Find where the given text appears and provide that cell's center as (X, Y) coordinate. 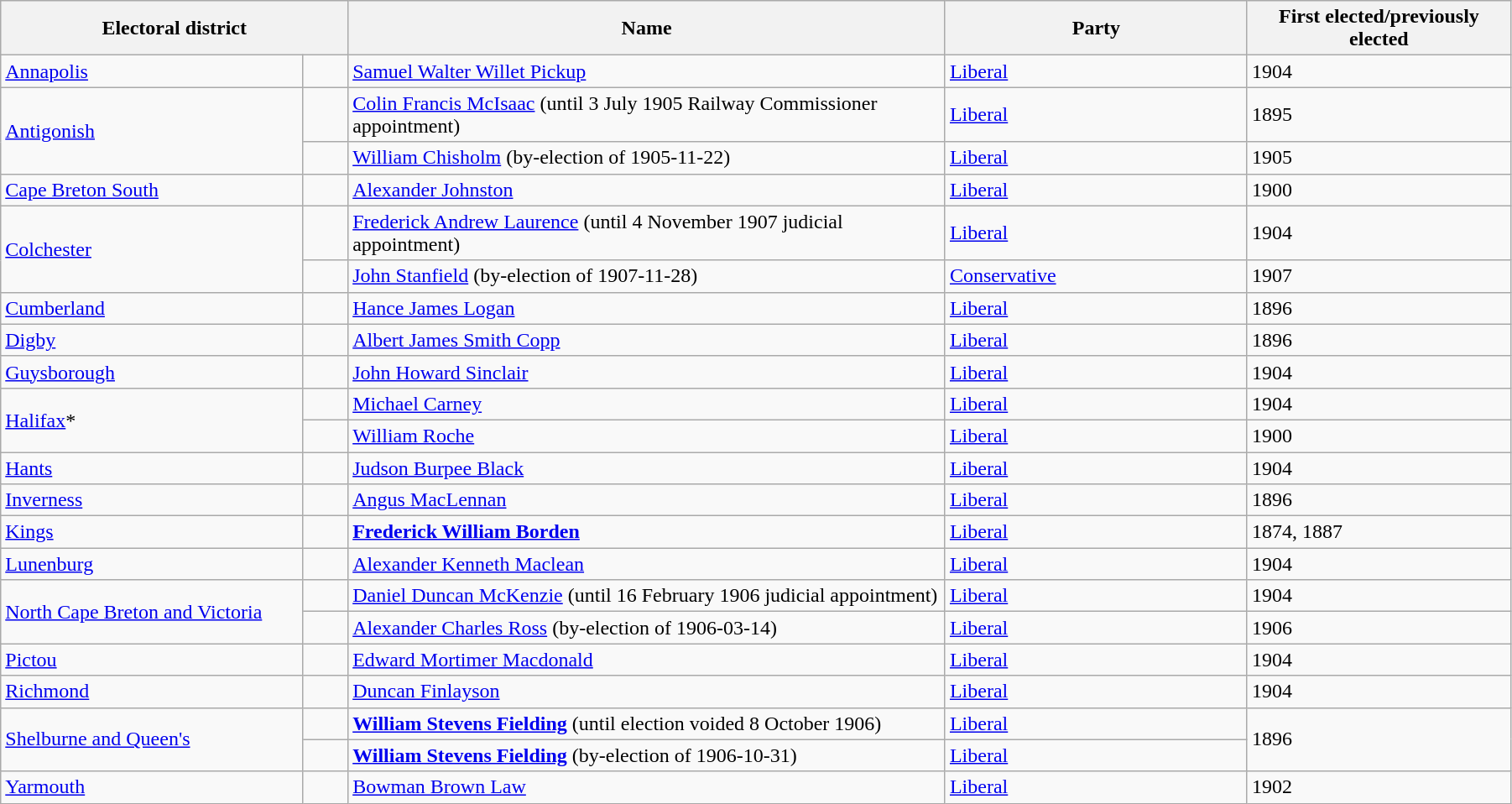
Edward Mortimer Macdonald (647, 660)
Judson Burpee Black (647, 467)
Bowman Brown Law (647, 787)
1902 (1379, 787)
1895 (1379, 114)
Hance James Logan (647, 308)
Halifax* (152, 420)
Angus MacLennan (647, 500)
Samuel Walter Willet Pickup (647, 71)
1906 (1379, 628)
Hants (152, 467)
Inverness (152, 500)
Alexander Kenneth Maclean (647, 564)
Frederick William Borden (647, 532)
William Stevens Fielding (by-election of 1906-10-31) (647, 755)
William Stevens Fielding (until election voided 8 October 1906) (647, 723)
Kings (152, 532)
1907 (1379, 276)
Alexander Johnston (647, 190)
Pictou (152, 660)
William Chisholm (by-election of 1905-11-22) (647, 158)
Colin Francis McIsaac (until 3 July 1905 Railway Commissioner appointment) (647, 114)
Cape Breton South (152, 190)
Conservative (1096, 276)
Cumberland (152, 308)
Alexander Charles Ross (by-election of 1906-03-14) (647, 628)
Party (1096, 29)
Guysborough (152, 372)
1905 (1379, 158)
Lunenburg (152, 564)
Duncan Finlayson (647, 692)
Colchester (152, 248)
John Howard Sinclair (647, 372)
Digby (152, 340)
Albert James Smith Copp (647, 340)
Annapolis (152, 71)
Daniel Duncan McKenzie (until 16 February 1906 judicial appointment) (647, 596)
Name (647, 29)
First elected/previously elected (1379, 29)
1874, 1887 (1379, 532)
Shelburne and Queen's (152, 739)
Yarmouth (152, 787)
Electoral district (175, 29)
Michael Carney (647, 404)
William Roche (647, 436)
North Cape Breton and Victoria (152, 612)
Frederick Andrew Laurence (until 4 November 1907 judicial appointment) (647, 233)
Richmond (152, 692)
John Stanfield (by-election of 1907-11-28) (647, 276)
Antigonish (152, 131)
